Locate the cell with the specified text and output its [X, Y] center coordinate. 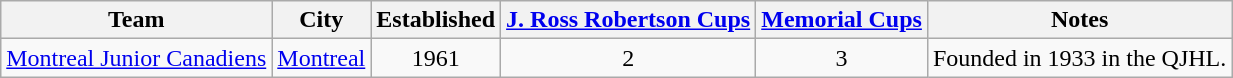
Montreal [322, 58]
Founded in 1933 in the QJHL. [1079, 58]
2 [628, 58]
Memorial Cups [842, 20]
Notes [1079, 20]
J. Ross Robertson Cups [628, 20]
Montreal Junior Canadiens [136, 58]
1961 [436, 58]
Established [436, 20]
Team [136, 20]
City [322, 20]
3 [842, 58]
